Pinpoint the cell where the given text exists, returning its (x, y) midpoint coordinate. 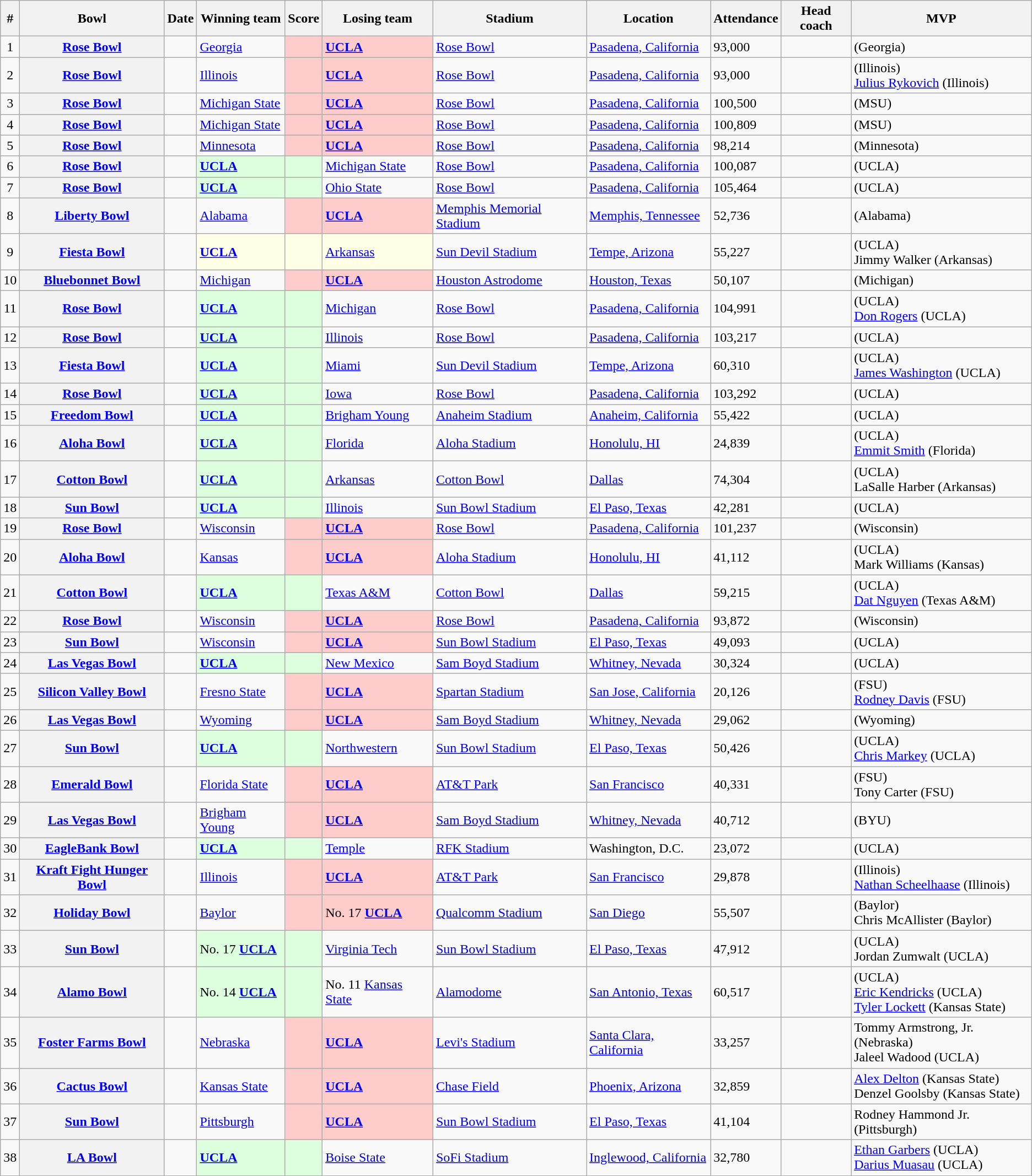
100,809 (746, 125)
Memphis Memorial Stadium (509, 216)
103,217 (746, 337)
Temple (378, 849)
18 (10, 508)
Bowl (92, 19)
Northwestern (378, 748)
(Georgia) (942, 47)
Date (181, 19)
(Michigan) (942, 280)
27 (10, 748)
San Antonio, Texas (648, 992)
Inglewood, California (648, 1157)
Rodney Hammond Jr. (Pittsburgh) (942, 1122)
Foster Farms Bowl (92, 1043)
Florida (378, 443)
20 (10, 557)
38 (10, 1157)
10 (10, 280)
11 (10, 309)
(Wyoming) (942, 720)
Minnesota (241, 145)
Score (304, 19)
Chase Field (509, 1086)
San Diego (648, 913)
34 (10, 992)
Washington, D.C. (648, 849)
Santa Clara, California (648, 1043)
29,878 (746, 877)
50,107 (746, 280)
Kansas State (241, 1086)
Emerald Bowl (92, 784)
Winning team (241, 19)
40,331 (746, 784)
Silicon Valley Bowl (92, 691)
LA Bowl (92, 1157)
Attendance (746, 19)
Alex Delton (Kansas State)Denzel Goolsby (Kansas State) (942, 1086)
52,736 (746, 216)
13 (10, 366)
EagleBank Bowl (92, 849)
17 (10, 479)
32,780 (746, 1157)
37 (10, 1122)
(UCLA)Jordan Zumwalt (UCLA) (942, 949)
7 (10, 187)
24 (10, 663)
55,227 (746, 251)
26 (10, 720)
Memphis, Tennessee (648, 216)
Tommy Armstrong, Jr. (Nebraska)Jaleel Wadood (UCLA) (942, 1043)
20,126 (746, 691)
No. 14 UCLA (241, 992)
6 (10, 166)
60,310 (746, 366)
30 (10, 849)
Cactus Bowl (92, 1086)
32,859 (746, 1086)
(UCLA)Dat Nguyen (Texas A&M) (942, 593)
Fresno State (241, 691)
San Jose, California (648, 691)
23,072 (746, 849)
Bluebonnet Bowl (92, 280)
36 (10, 1086)
2 (10, 75)
Spartan Stadium (509, 691)
Alamodome (509, 992)
Miami (378, 366)
Location (648, 19)
1 (10, 47)
Anaheim Stadium (509, 415)
Houston, Texas (648, 280)
14 (10, 394)
47,912 (746, 949)
103,292 (746, 394)
100,500 (746, 104)
(UCLA)Mark Williams (Kansas) (942, 557)
40,712 (746, 820)
(UCLA)Don Rogers (UCLA) (942, 309)
33 (10, 949)
15 (10, 415)
24,839 (746, 443)
12 (10, 337)
21 (10, 593)
41,112 (746, 557)
(Illinois)Julius Rykovich (Illinois) (942, 75)
60,517 (746, 992)
(UCLA)James Washington (UCLA) (942, 366)
(Alabama) (942, 216)
98,214 (746, 145)
MVP (942, 19)
29,062 (746, 720)
Anaheim, California (648, 415)
Nebraska (241, 1043)
Levi's Stadium (509, 1043)
Houston Astrodome (509, 280)
(UCLA)Jimmy Walker (Arkansas) (942, 251)
(UCLA)Chris Markey (UCLA) (942, 748)
Stadium (509, 19)
16 (10, 443)
Head coach (816, 19)
Kansas (241, 557)
31 (10, 877)
Texas A&M (378, 593)
Pittsburgh (241, 1122)
Ethan Garbers (UCLA)Darius Muasau (UCLA) (942, 1157)
3 (10, 104)
(Illinois)Nathan Scheelhaase (Illinois) (942, 877)
(FSU)Tony Carter (FSU) (942, 784)
30,324 (746, 663)
Georgia (241, 47)
104,991 (746, 309)
(UCLA)Eric Kendricks (UCLA)Tyler Lockett (Kansas State) (942, 992)
(BYU) (942, 820)
No. 11 Kansas State (378, 992)
Wyoming (241, 720)
22 (10, 621)
Freedom Bowl (92, 415)
Ohio State (378, 187)
25 (10, 691)
Boise State (378, 1157)
32 (10, 913)
5 (10, 145)
29 (10, 820)
9 (10, 251)
Alabama (241, 216)
Florida State (241, 784)
Virginia Tech (378, 949)
RFK Stadium (509, 849)
(Baylor)Chris McAllister (Baylor) (942, 913)
New Mexico (378, 663)
8 (10, 216)
100,087 (746, 166)
(UCLA)LaSalle Harber (Arkansas) (942, 479)
55,507 (746, 913)
41,104 (746, 1122)
50,426 (746, 748)
Qualcomm Stadium (509, 913)
Phoenix, Arizona (648, 1086)
33,257 (746, 1043)
SoFi Stadium (509, 1157)
74,304 (746, 479)
(UCLA)Emmit Smith (Florida) (942, 443)
Liberty Bowl (92, 216)
42,281 (746, 508)
19 (10, 528)
101,237 (746, 528)
93,872 (746, 621)
Baylor (241, 913)
28 (10, 784)
# (10, 19)
Holiday Bowl (92, 913)
105,464 (746, 187)
4 (10, 125)
(FSU)Rodney Davis (FSU) (942, 691)
Kraft Fight Hunger Bowl (92, 877)
Alamo Bowl (92, 992)
Losing team (378, 19)
Iowa (378, 394)
35 (10, 1043)
49,093 (746, 642)
59,215 (746, 593)
(Minnesota) (942, 145)
23 (10, 642)
55,422 (746, 415)
